Determine the [x, y] coordinate at the center of the cell enclosing the given text.  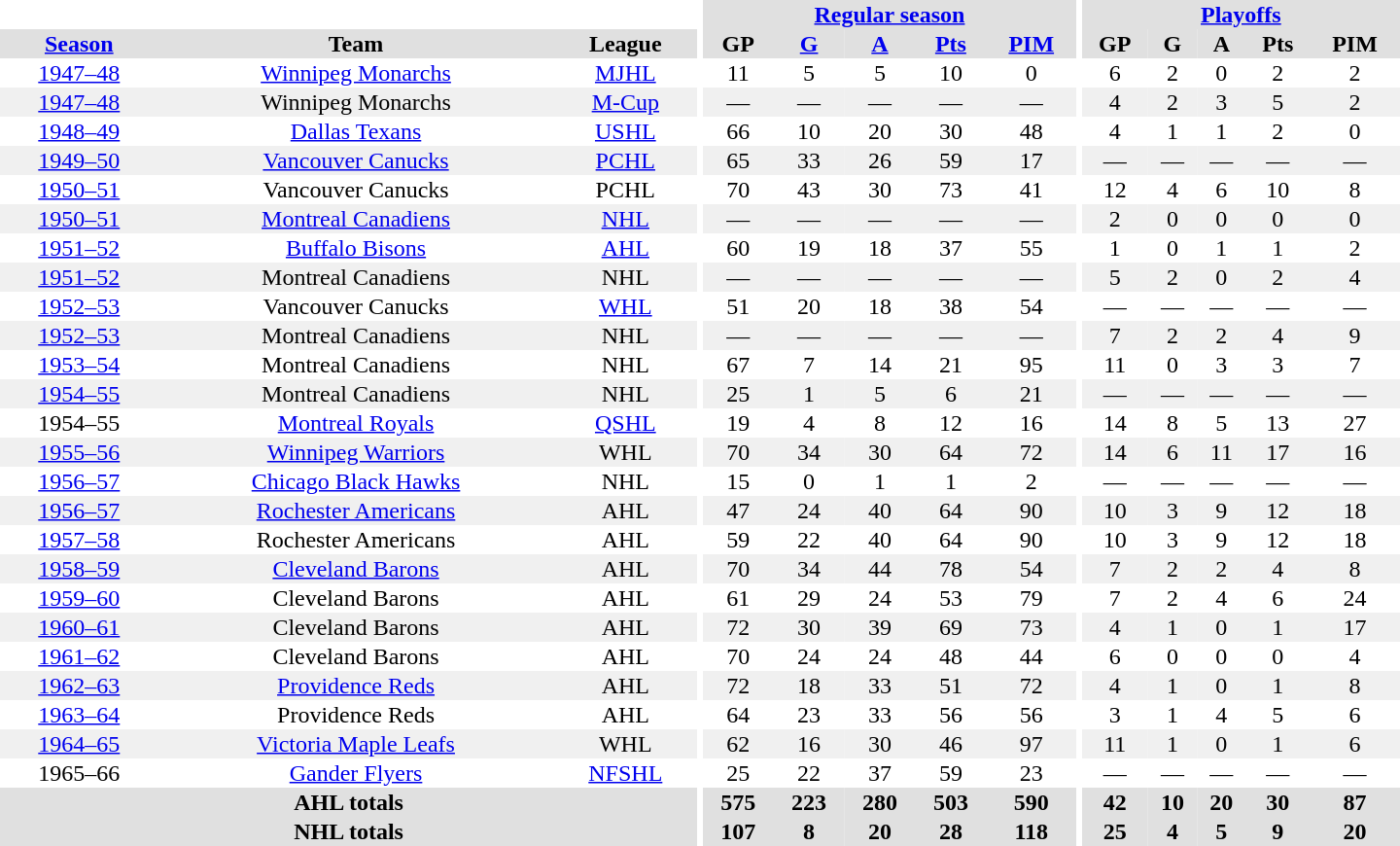
26 [881, 160]
1959–60 [80, 598]
46 [951, 744]
Season [80, 44]
1958–59 [80, 569]
87 [1355, 802]
42 [1115, 802]
79 [1031, 598]
USHL [625, 131]
223 [809, 802]
41 [1031, 190]
15 [739, 481]
1962–63 [80, 686]
118 [1031, 831]
67 [739, 365]
Buffalo Bisons [356, 248]
NHL totals [348, 831]
29 [809, 598]
13 [1277, 423]
NFSHL [625, 773]
97 [1031, 744]
66 [739, 131]
1960–61 [80, 627]
575 [739, 802]
Dallas Texans [356, 131]
1964–65 [80, 744]
62 [739, 744]
1955–56 [80, 452]
39 [881, 627]
MJHL [625, 73]
47 [739, 511]
Regular season [890, 15]
Playoffs [1241, 15]
55 [1031, 248]
1953–54 [80, 365]
43 [809, 190]
QSHL [625, 423]
Montreal Royals [356, 423]
590 [1031, 802]
78 [951, 569]
38 [951, 306]
107 [739, 831]
1949–50 [80, 160]
League [625, 44]
280 [881, 802]
Team [356, 44]
1948–49 [80, 131]
95 [1031, 365]
69 [951, 627]
28 [951, 831]
Gander Flyers [356, 773]
Chicago Black Hawks [356, 481]
61 [739, 598]
Winnipeg Warriors [356, 452]
M-Cup [625, 102]
1961–62 [80, 656]
53 [951, 598]
503 [951, 802]
Victoria Maple Leafs [356, 744]
27 [1355, 423]
60 [739, 248]
AHL totals [348, 802]
65 [739, 160]
1957–58 [80, 540]
1963–64 [80, 715]
1965–66 [80, 773]
